Return (X, Y) of the center of cell containing provided text 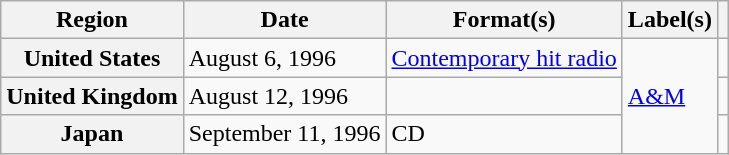
United States (92, 58)
August 6, 1996 (284, 58)
Region (92, 20)
Label(s) (670, 20)
Japan (92, 134)
A&M (670, 96)
Date (284, 20)
September 11, 1996 (284, 134)
United Kingdom (92, 96)
Format(s) (504, 20)
Contemporary hit radio (504, 58)
August 12, 1996 (284, 96)
CD (504, 134)
